From the cell containing the given text, extract its center point as (x, y) coordinate. 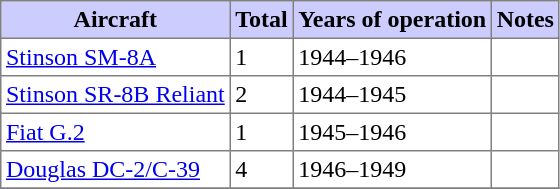
1944–1945 (392, 95)
Stinson SR-8B Reliant (116, 95)
Aircraft (116, 20)
Stinson SM-8A (116, 57)
Total (262, 20)
Fiat G.2 (116, 132)
Notes (525, 20)
Years of operation (392, 20)
1946–1949 (392, 170)
2 (262, 95)
Douglas DC-2/C-39 (116, 170)
4 (262, 170)
1944–1946 (392, 57)
1945–1946 (392, 132)
